Extract the (X, Y) coordinate from the center of the cell holding the provided text.  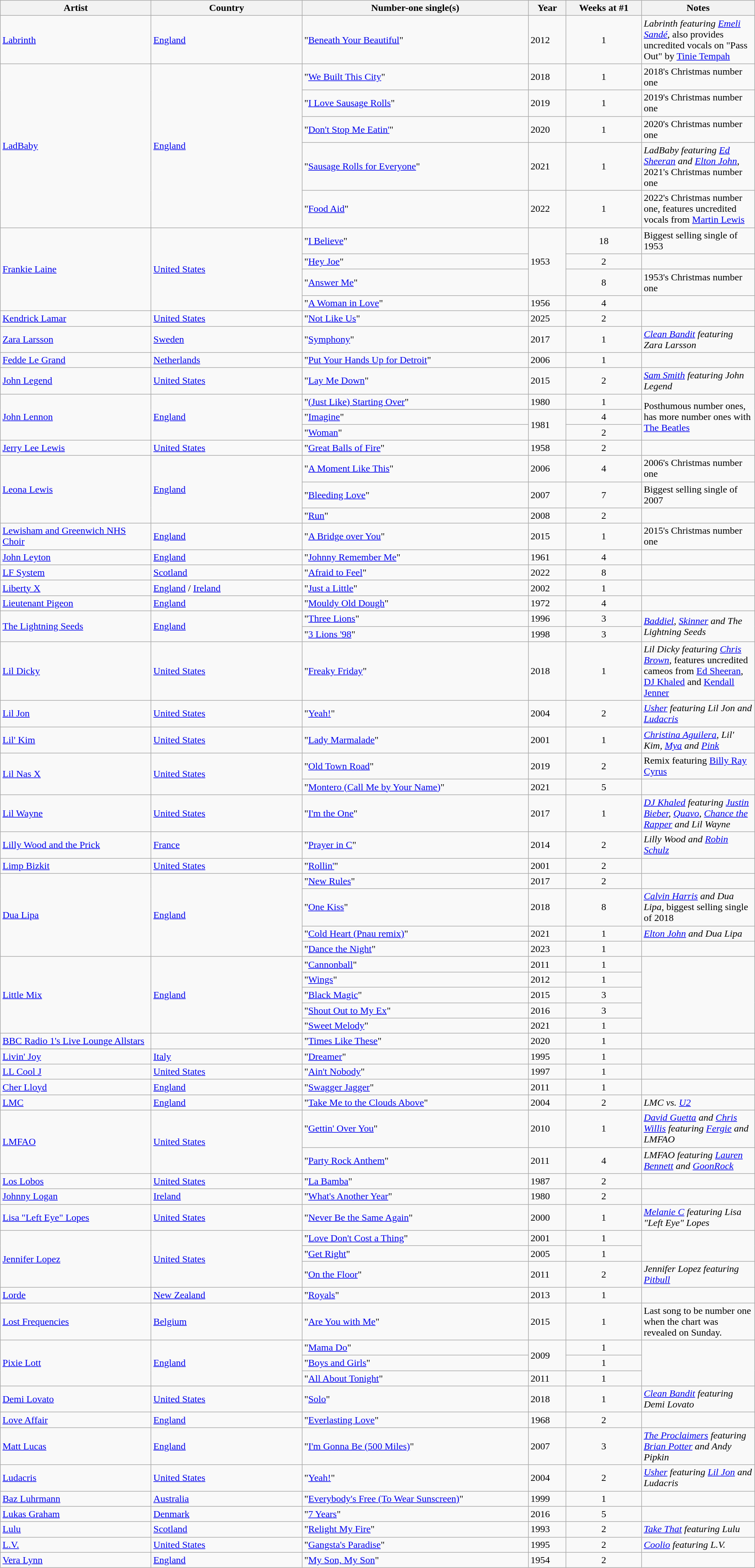
Remix featuring Billy Ray Cyrus (699, 766)
LMFAO featuring Lauren Bennett and GoonRock (699, 1160)
"Sausage Rolls for Everyone" (415, 166)
John Leyton (76, 557)
"Put Your Hands Up for Detroit" (415, 360)
"Get Right" (415, 1253)
2009 (547, 1355)
BBC Radio 1's Live Lounge Allstars (76, 1041)
New Zealand (227, 1295)
"I Love Sausage Rolls" (415, 103)
"My Son, My Son" (415, 1560)
"Solo" (415, 1399)
2025 (547, 318)
"Take Me to the Clouds Above" (415, 1102)
LL Cool J (76, 1072)
"Rollin'" (415, 866)
Baddiel, Skinner and The Lightning Seeds (699, 626)
"Not Like Us" (415, 318)
"Food Aid" (415, 209)
LadBaby featuring Ed Sheeran and Elton John, 2021's Christmas number one (699, 166)
Lil Wayne (76, 813)
The Lightning Seeds (76, 626)
"Royals" (415, 1295)
Lost Frequencies (76, 1322)
"I'm Gonna Be (500 Miles)" (415, 1446)
"I Believe" (415, 240)
"Great Balls of Fire" (415, 448)
"Wings" (415, 979)
Kendrick Lamar (76, 318)
2005 (547, 1253)
1972 (547, 603)
Lil Nas X (76, 774)
"Never Be the Same Again" (415, 1217)
1956 (547, 303)
"Don't Stop Me Eatin'" (415, 129)
1997 (547, 1072)
Denmark (227, 1514)
"Lady Marmalade" (415, 740)
Lil Dicky (76, 671)
Lewisham and Greenwich NHS Choir (76, 537)
Los Lobos (76, 1181)
"Everybody's Free (To Wear Sunscreen)" (415, 1499)
Matt Lucas (76, 1446)
Sweden (227, 339)
"I'm the One" (415, 813)
Country (227, 8)
"A Bridge over You" (415, 537)
"Cold Heart (Pnau remix)" (415, 933)
"Ain't Nobody" (415, 1072)
2014 (547, 845)
"Relight My Fire" (415, 1529)
"Mouldy Old Dough" (415, 603)
Australia (227, 1499)
"Sweet Melody" (415, 1026)
"Run" (415, 516)
1987 (547, 1181)
Calvin Harris and Dua Lipa, biggest selling single of 2018 (699, 907)
"Freaky Friday" (415, 671)
"Answer Me" (415, 282)
2000 (547, 1217)
1953 (547, 261)
"(Just Like) Starting Over" (415, 402)
2008 (547, 516)
1996 (547, 618)
"Symphony" (415, 339)
Johnny Logan (76, 1196)
England / Ireland (227, 588)
DJ Khaled featuring Justin Bieber, Quavo, Chance the Rapper and Lil Wayne (699, 813)
Lukas Graham (76, 1514)
LF System (76, 572)
Livin' Joy (76, 1056)
"Bleeding Love" (415, 495)
Jennifer Lopez featuring Pitbull (699, 1274)
LMC (76, 1102)
"7 Years" (415, 1514)
2023 (547, 949)
LMC vs. U2 (699, 1102)
1981 (547, 425)
Italy (227, 1056)
"Times Like These" (415, 1041)
"New Rules" (415, 881)
"Love Don't Cost a Thing" (415, 1238)
Dua Lipa (76, 915)
2013 (547, 1295)
Christina Aguilera, Lil' Kim, Mya and Pink (699, 740)
"All About Tonight" (415, 1378)
"Afraid to Feel" (415, 572)
Ludacris (76, 1478)
"Swagger Jagger" (415, 1087)
2018's Christmas number one (699, 77)
2020's Christmas number one (699, 129)
Belgium (227, 1322)
Year (547, 8)
Lil Dicky featuring Chris Brown, features uncredited cameos from Ed Sheeran, DJ Khaled and Kendall Jenner (699, 671)
Biggest selling single of 1953 (699, 240)
"On the Floor" (415, 1274)
Frankie Laine (76, 269)
Vera Lynn (76, 1560)
1954 (547, 1560)
"Woman" (415, 432)
Liberty X (76, 588)
"Everlasting Love" (415, 1420)
Demi Lovato (76, 1399)
Limp Bizkit (76, 866)
L.V. (76, 1545)
"We Built This City" (415, 77)
"What's Another Year" (415, 1196)
"Party Rock Anthem" (415, 1160)
"Hey Joe" (415, 261)
"Shout Out to My Ex" (415, 1011)
"Imagine" (415, 417)
"A Woman in Love" (415, 303)
Baz Luhrmann (76, 1499)
2002 (547, 588)
France (227, 845)
2006's Christmas number one (699, 469)
2022's Christmas number one, features uncredited vocals from Martin Lewis (699, 209)
Notes (699, 8)
2015's Christmas number one (699, 537)
"Beneath Your Beautiful" (415, 40)
1968 (547, 1420)
18 (604, 240)
LMFAO (76, 1142)
"Prayer in C" (415, 845)
Clean Bandit featuring Zara Larsson (699, 339)
Ireland (227, 1196)
Sam Smith featuring John Legend (699, 381)
Coolio featuring L.V. (699, 1545)
Weeks at #1 (604, 8)
David Guetta and Chris Willis featuring Fergie and LMFAO (699, 1129)
2019's Christmas number one (699, 103)
Lieutenant Pigeon (76, 603)
"3 Lions '98" (415, 634)
Labrinth featuring Emeli Sandé, also provides uncredited vocals on "Pass Out" by Tinie Tempah (699, 40)
John Legend (76, 381)
LadBaby (76, 146)
"Boys and Girls" (415, 1363)
Lil Jon (76, 714)
Lil' Kim (76, 740)
Last song to be number one when the chart was revealed on Sunday. (699, 1322)
"Montero (Call Me by Your Name)" (415, 787)
"Cannonball" (415, 964)
Lisa "Left Eye" Lopes (76, 1217)
Netherlands (227, 360)
1998 (547, 634)
1961 (547, 557)
Biggest selling single of 2007 (699, 495)
"Black Magic" (415, 995)
Jennifer Lopez (76, 1259)
Number-one single(s) (415, 8)
"One Kiss" (415, 907)
Posthumous number ones, has more number ones with The Beatles (699, 417)
Fedde Le Grand (76, 360)
Artist (76, 8)
"Gettin' Over You" (415, 1129)
"Gangsta's Paradise" (415, 1545)
7 (604, 495)
"Mama Do" (415, 1348)
Lulu (76, 1529)
Leona Lewis (76, 489)
Lorde (76, 1295)
1993 (547, 1529)
"La Bamba" (415, 1181)
Pixie Lott (76, 1363)
Jerry Lee Lewis (76, 448)
2010 (547, 1129)
Zara Larsson (76, 339)
Cher Lloyd (76, 1087)
John Lennon (76, 417)
Clean Bandit featuring Demi Lovato (699, 1399)
Elton John and Dua Lipa (699, 933)
"Dreamer" (415, 1056)
"Just a Little" (415, 588)
Lilly Wood and the Prick (76, 845)
"Are You with Me" (415, 1322)
"Lay Me Down" (415, 381)
"Johnny Remember Me" (415, 557)
Labrinth (76, 40)
Love Affair (76, 1420)
1953's Christmas number one (699, 282)
"Three Lions" (415, 618)
The Proclaimers featuring Brian Potter and Andy Pipkin (699, 1446)
Take That featuring Lulu (699, 1529)
"Old Town Road" (415, 766)
Melanie C featuring Lisa "Left Eye" Lopes (699, 1217)
"A Moment Like This" (415, 469)
"Dance the Night" (415, 949)
1958 (547, 448)
1999 (547, 1499)
Little Mix (76, 995)
Lilly Wood and Robin Schulz (699, 845)
